Pinpoint the cell where the given text exists, returning its (x, y) midpoint coordinate. 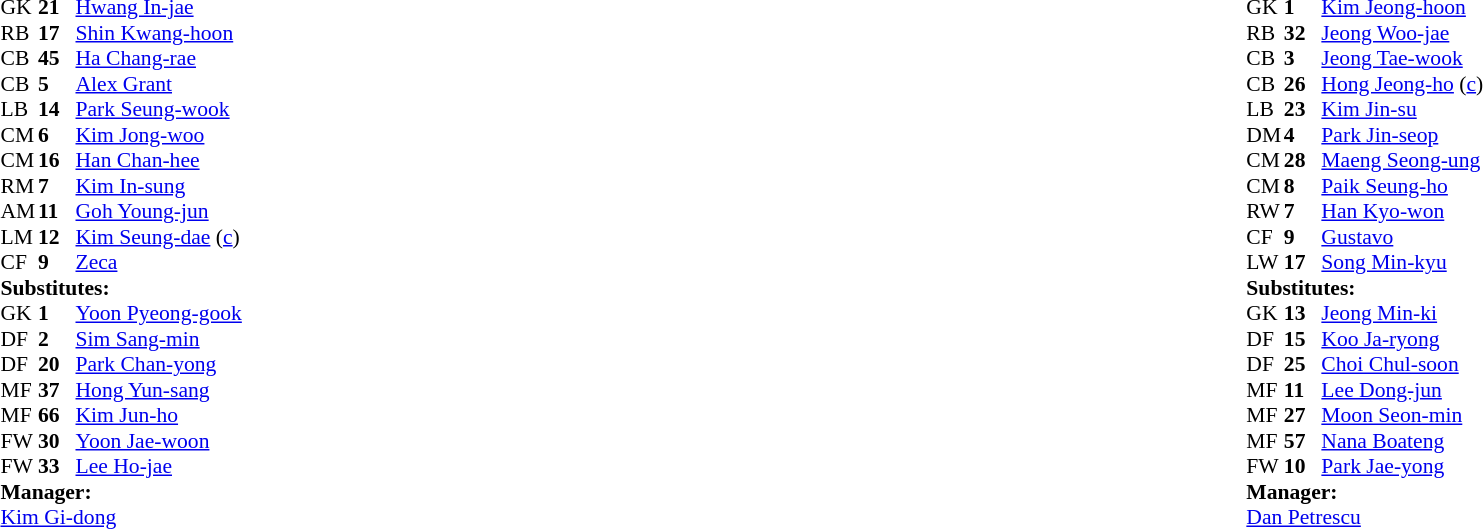
Moon Seon-min (1402, 415)
RM (19, 186)
37 (57, 390)
Park Jin-seop (1402, 135)
Kim Jong-woo (159, 135)
12 (57, 237)
45 (57, 59)
10 (1303, 467)
AM (19, 211)
LM (19, 237)
Jeong Woo-jae (1402, 33)
66 (57, 415)
25 (1303, 365)
30 (57, 441)
27 (1303, 415)
1 (57, 313)
Lee Ho-jae (159, 467)
15 (1303, 339)
16 (57, 161)
Jeong Tae-wook (1402, 59)
Jeong Min-ki (1402, 313)
Nana Boateng (1402, 441)
Park Chan-yong (159, 365)
Yoon Jae-woon (159, 441)
6 (57, 135)
Hong Yun-sang (159, 390)
Zeca (159, 263)
Park Seung-wook (159, 109)
23 (1303, 109)
32 (1303, 33)
Choi Chul-soon (1402, 365)
Kim In-sung (159, 186)
Koo Ja-ryong (1402, 339)
8 (1303, 186)
Kim Jun-ho (159, 415)
Sim Sang-min (159, 339)
2 (57, 339)
14 (57, 109)
Goh Young-jun (159, 211)
28 (1303, 161)
Park Jae-yong (1402, 467)
DM (1265, 135)
Maeng Seong-ung (1402, 161)
57 (1303, 441)
Han Chan-hee (159, 161)
Shin Kwang-hoon (159, 33)
Gustavo (1402, 237)
13 (1303, 313)
Hong Jeong-ho (c) (1402, 84)
Paik Seung-ho (1402, 186)
RW (1265, 211)
26 (1303, 84)
Song Min-kyu (1402, 263)
Han Kyo-won (1402, 211)
33 (57, 467)
4 (1303, 135)
Kim Seung-dae (c) (159, 237)
Kim Jin-su (1402, 109)
Ha Chang-rae (159, 59)
3 (1303, 59)
Alex Grant (159, 84)
LW (1265, 263)
Lee Dong-jun (1402, 390)
Yoon Pyeong-gook (159, 313)
20 (57, 365)
5 (57, 84)
